Pinpoint the cell where the given text exists, returning its (X, Y) midpoint coordinate. 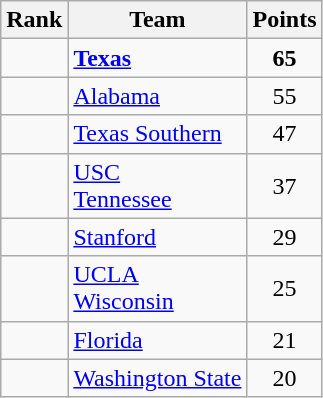
Points (284, 20)
25 (284, 288)
Alabama (158, 96)
Texas Southern (158, 134)
Stanford (158, 237)
37 (284, 186)
Washington State (158, 378)
USCTennessee (158, 186)
UCLAWisconsin (158, 288)
47 (284, 134)
Rank (34, 20)
65 (284, 58)
Texas (158, 58)
20 (284, 378)
Team (158, 20)
55 (284, 96)
21 (284, 340)
Florida (158, 340)
29 (284, 237)
